Determine the [x, y] coordinate at the center of the cell enclosing the given text.  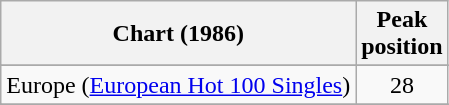
Europe (European Hot 100 Singles) [178, 85]
28 [402, 85]
Peakposition [402, 34]
Chart (1986) [178, 34]
